Pinpoint the cell where the given text exists, returning its (X, Y) midpoint coordinate. 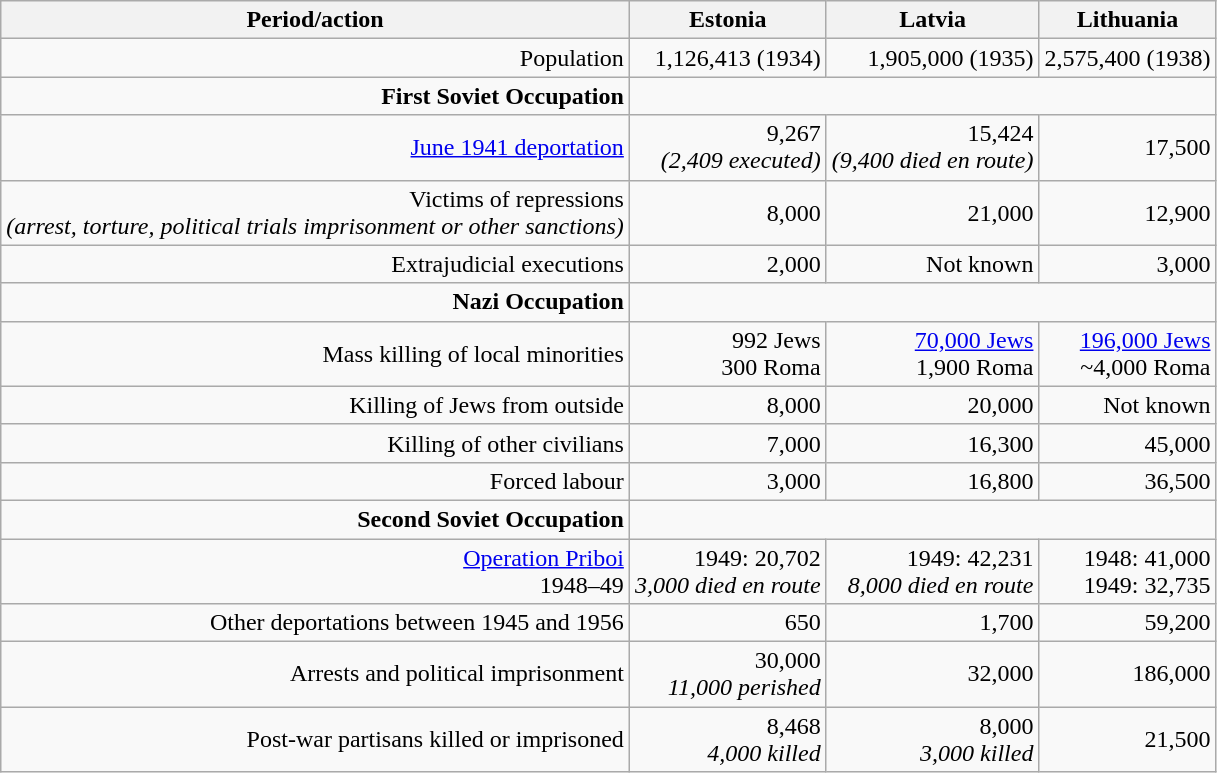
12,900 (1128, 212)
2,000 (728, 264)
8,0003,000 killed (932, 740)
Second Soviet Occupation (316, 519)
First Soviet Occupation (316, 96)
59,200 (1128, 623)
70,000 Jews1,900 Roma (932, 354)
1949: 42,2318,000 died en route (932, 570)
45,000 (1128, 443)
15,424(9,400 died en route) (932, 148)
1,126,413 (1934) (728, 58)
1,700 (932, 623)
Arrests and political imprisonment (316, 674)
Lithuania (1128, 20)
Latvia (932, 20)
17,500 (1128, 148)
36,500 (1128, 481)
9,267(2,409 executed) (728, 148)
1,905,000 (1935) (932, 58)
Extrajudicial executions (316, 264)
1949: 20,7023,000 died en route (728, 570)
Estonia (728, 20)
June 1941 deportation (316, 148)
186,000 (1128, 674)
21,000 (932, 212)
Period/action (316, 20)
Operation Priboi1948–49 (316, 570)
Victims of repressions(arrest, torture, political trials imprisonment or other sanctions) (316, 212)
Other deportations between 1945 and 1956 (316, 623)
Forced labour (316, 481)
Mass killing of local minorities (316, 354)
20,000 (932, 405)
650 (728, 623)
32,000 (932, 674)
Killing of Jews from outside (316, 405)
Killing of other civilians (316, 443)
Nazi Occupation (316, 302)
2,575,400 (1938) (1128, 58)
Post-war partisans killed or imprisoned (316, 740)
16,800 (932, 481)
992 Jews300 Roma (728, 354)
8,4684,000 killed (728, 740)
1948: 41,0001949: 32,735 (1128, 570)
196,000 Jews~4,000 Roma (1128, 354)
Population (316, 58)
16,300 (932, 443)
21,500 (1128, 740)
7,000 (728, 443)
30,00011,000 perished (728, 674)
